Output the [x, y] coordinate of the center of the cell containing the given text.  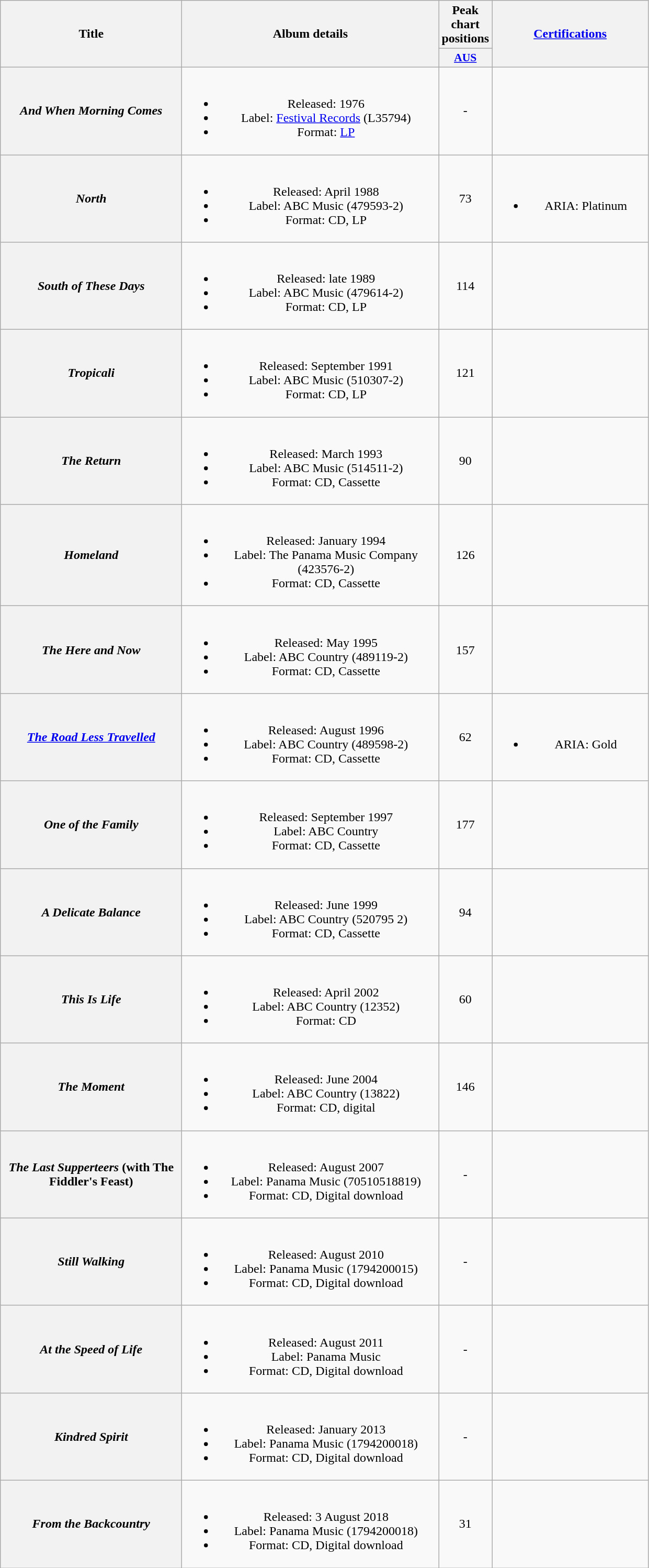
Kindred Spirit [91, 1436]
North [91, 199]
73 [465, 199]
Released: September 1991Label: ABC Music (510307-2)Format: CD, LP [311, 374]
121 [465, 374]
Released: late 1989Label: ABC Music (479614-2)Format: CD, LP [311, 286]
157 [465, 650]
Certifications [570, 34]
And When Morning Comes [91, 111]
The Return [91, 461]
At the Speed of Life [91, 1349]
Released: May 1995Label: ABC Country (489119-2)Format: CD, Cassette [311, 650]
Released: September 1997Label: ABC CountryFormat: CD, Cassette [311, 825]
Released: August 1996Label: ABC Country (489598-2)Format: CD, Cassette [311, 737]
The Moment [91, 1087]
Released: April 1988Label: ABC Music (479593-2)Format: CD, LP [311, 199]
94 [465, 912]
90 [465, 461]
Released: June 2004Label: ABC Country (13822)Format: CD, digital [311, 1087]
Peak chart positions [465, 25]
Released: August 2011Label: Panama MusicFormat: CD, Digital download [311, 1349]
Tropicali [91, 374]
ARIA: Platinum [570, 199]
126 [465, 555]
Homeland [91, 555]
Album details [311, 34]
Title [91, 34]
The Last Supperteers (with The Fiddler's Feast) [91, 1174]
Released: March 1993Label: ABC Music (514511-2)Format: CD, Cassette [311, 461]
Released: June 1999Label: ABC Country (520795 2)Format: CD, Cassette [311, 912]
60 [465, 1000]
The Here and Now [91, 650]
146 [465, 1087]
62 [465, 737]
Released: 1976Label: Festival Records (L35794)Format: LP [311, 111]
Released: August 2007Label: Panama Music (70510518819)Format: CD, Digital download [311, 1174]
One of the Family [91, 825]
31 [465, 1524]
ARIA: Gold [570, 737]
Released: 3 August 2018Label: Panama Music (1794200018)Format: CD, Digital download [311, 1524]
Released: April 2002Label: ABC Country (12352)Format: CD [311, 1000]
Released: January 1994Label: The Panama Music Company (423576-2)Format: CD, Cassette [311, 555]
Still Walking [91, 1261]
This Is Life [91, 1000]
Released: August 2010Label: Panama Music (1794200015)Format: CD, Digital download [311, 1261]
The Road Less Travelled [91, 737]
Released: January 2013Label: Panama Music (1794200018)Format: CD, Digital download [311, 1436]
From the Backcountry [91, 1524]
AUS [465, 58]
A Delicate Balance [91, 912]
177 [465, 825]
114 [465, 286]
South of These Days [91, 286]
